From the cell containing the given text, extract its center point as [X, Y] coordinate. 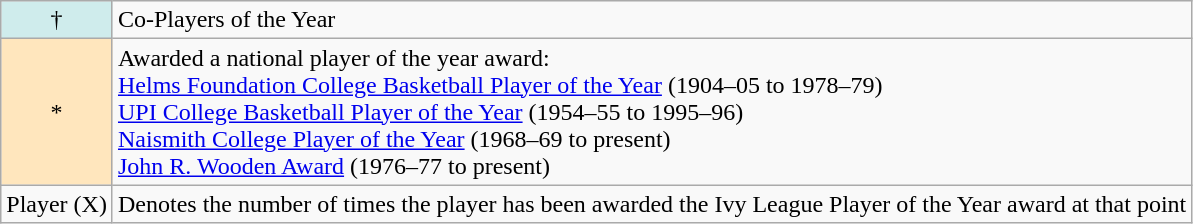
Player (X) [57, 204]
Denotes the number of times the player has been awarded the Ivy League Player of the Year award at that point [652, 204]
* [57, 112]
† [57, 20]
Co-Players of the Year [652, 20]
